Locate the cell with the specified text and output its (x, y) center coordinate. 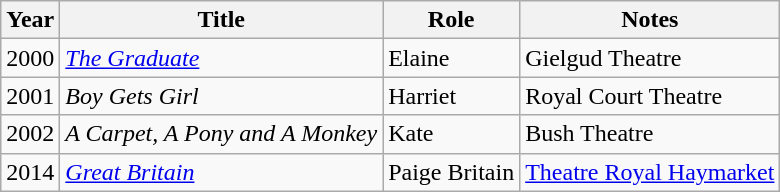
2014 (30, 172)
Boy Gets Girl (222, 96)
Gielgud Theatre (650, 58)
Notes (650, 20)
A Carpet, A Pony and A Monkey (222, 134)
2002 (30, 134)
Royal Court Theatre (650, 96)
Elaine (452, 58)
Theatre Royal Haymarket (650, 172)
Bush Theatre (650, 134)
Kate (452, 134)
Harriet (452, 96)
The Graduate (222, 58)
2001 (30, 96)
Great Britain (222, 172)
Year (30, 20)
Role (452, 20)
2000 (30, 58)
Paige Britain (452, 172)
Title (222, 20)
